Provide the [x, y] coordinate of the cell's center where the given text is located.  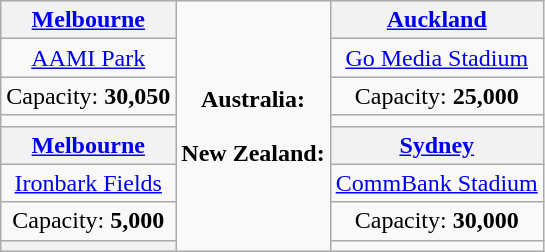
Ironbark Fields [88, 183]
Capacity: 5,000 [88, 221]
CommBank Stadium [436, 183]
Australia:New Zealand: [253, 126]
Capacity: 25,000 [436, 96]
Auckland [436, 20]
Capacity: 30,000 [436, 221]
Sydney [436, 145]
Go Media Stadium [436, 58]
Capacity: 30,050 [88, 96]
AAMI Park [88, 58]
